Scan for the cell matching the given text and deliver its [X, Y] coordinate at center. 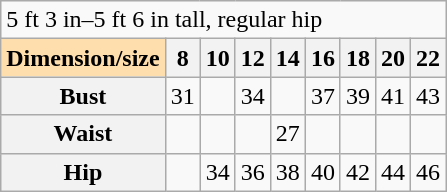
18 [358, 58]
Hip [83, 172]
39 [358, 96]
46 [428, 172]
38 [288, 172]
44 [394, 172]
Bust [83, 96]
31 [182, 96]
5 ft 3 in–5 ft 6 in tall, regular hip [224, 20]
12 [252, 58]
10 [218, 58]
43 [428, 96]
14 [288, 58]
20 [394, 58]
36 [252, 172]
40 [322, 172]
22 [428, 58]
Dimension/size [83, 58]
37 [322, 96]
8 [182, 58]
42 [358, 172]
16 [322, 58]
Waist [83, 134]
41 [394, 96]
27 [288, 134]
